Search for the cell housing the specified text and yield its [X, Y] center coordinate. 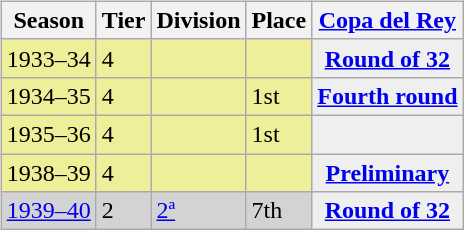
7th [279, 211]
Season [48, 20]
Copa del Rey [388, 20]
2ª [198, 211]
2 [124, 211]
Division [198, 20]
1935–36 [48, 134]
Fourth round [388, 96]
1933–34 [48, 58]
Preliminary [388, 173]
1938–39 [48, 173]
Tier [124, 20]
1934–35 [48, 96]
1939–40 [48, 211]
Place [279, 20]
